Extract the (X, Y) coordinate from the center of the cell holding the provided text.  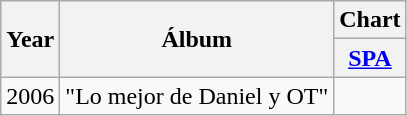
Chart (370, 20)
2006 (30, 96)
Year (30, 39)
"Lo mejor de Daniel y OT" (197, 96)
Álbum (197, 39)
SPA (370, 58)
